Identify which cell holds the provided text, then report its (X, Y) central coordinate. 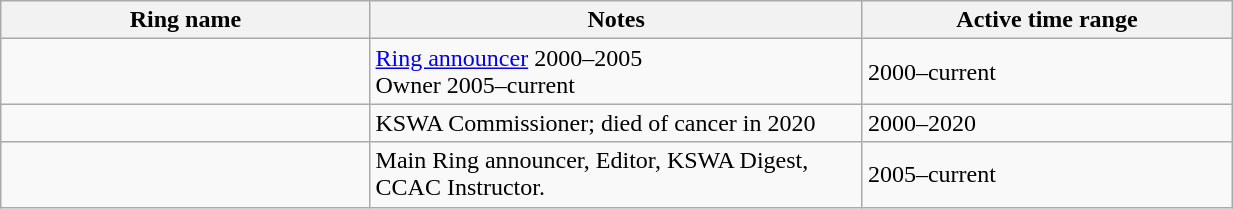
2000–2020 (1046, 123)
Notes (616, 20)
2000–current (1046, 72)
Active time range (1046, 20)
Main Ring announcer, Editor, KSWA Digest, CCAC Instructor. (616, 174)
2005–current (1046, 174)
Ring announcer 2000–2005Owner 2005–current (616, 72)
Ring name (186, 20)
KSWA Commissioner; died of cancer in 2020 (616, 123)
